Determine the [x, y] coordinate at the center of the cell enclosing the given text.  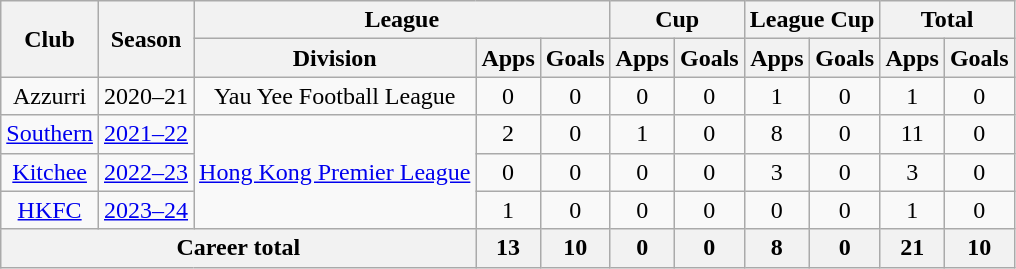
21 [912, 248]
Club [50, 39]
2022–23 [146, 172]
Division [335, 58]
2021–22 [146, 134]
League Cup [812, 20]
13 [508, 248]
Hong Kong Premier League [335, 172]
2023–24 [146, 210]
2 [508, 134]
Yau Yee Football League [335, 96]
11 [912, 134]
HKFC [50, 210]
League [402, 20]
Azzurri [50, 96]
Season [146, 39]
Kitchee [50, 172]
Total [947, 20]
Cup [677, 20]
2020–21 [146, 96]
Career total [238, 248]
Southern [50, 134]
